Search for the cell housing the specified text and yield its [x, y] center coordinate. 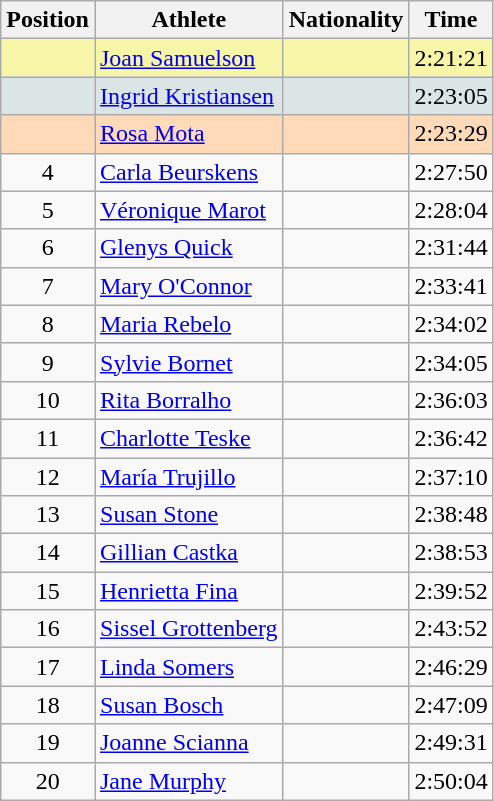
2:36:42 [451, 438]
Sylvie Bornet [188, 362]
2:34:05 [451, 362]
Position [48, 20]
2:38:53 [451, 553]
María Trujillo [188, 477]
Susan Stone [188, 515]
Mary O'Connor [188, 286]
Nationality [346, 20]
Athlete [188, 20]
Maria Rebelo [188, 324]
Time [451, 20]
2:23:05 [451, 96]
4 [48, 172]
18 [48, 705]
Sissel Grottenberg [188, 629]
Henrietta Fina [188, 591]
2:46:29 [451, 667]
Joan Samuelson [188, 58]
10 [48, 400]
2:39:52 [451, 591]
14 [48, 553]
Rosa Mota [188, 134]
15 [48, 591]
2:31:44 [451, 248]
20 [48, 781]
Gillian Castka [188, 553]
2:27:50 [451, 172]
Rita Borralho [188, 400]
Glenys Quick [188, 248]
2:21:21 [451, 58]
2:43:52 [451, 629]
9 [48, 362]
Ingrid Kristiansen [188, 96]
16 [48, 629]
Linda Somers [188, 667]
2:33:41 [451, 286]
11 [48, 438]
Carla Beurskens [188, 172]
19 [48, 743]
Joanne Scianna [188, 743]
2:47:09 [451, 705]
2:49:31 [451, 743]
2:37:10 [451, 477]
Susan Bosch [188, 705]
Charlotte Teske [188, 438]
2:23:29 [451, 134]
Véronique Marot [188, 210]
13 [48, 515]
12 [48, 477]
17 [48, 667]
2:34:02 [451, 324]
2:28:04 [451, 210]
6 [48, 248]
5 [48, 210]
2:36:03 [451, 400]
2:38:48 [451, 515]
8 [48, 324]
2:50:04 [451, 781]
Jane Murphy [188, 781]
7 [48, 286]
